Return [X, Y] of the center of cell containing provided text 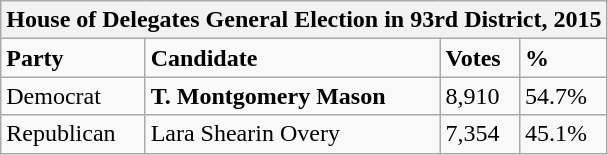
7,354 [480, 134]
Republican [73, 134]
54.7% [563, 96]
Democrat [73, 96]
Lara Shearin Overy [292, 134]
% [563, 58]
8,910 [480, 96]
Votes [480, 58]
45.1% [563, 134]
House of Delegates General Election in 93rd District, 2015 [304, 20]
T. Montgomery Mason [292, 96]
Candidate [292, 58]
Party [73, 58]
